Search for the cell housing the specified text and yield its (X, Y) center coordinate. 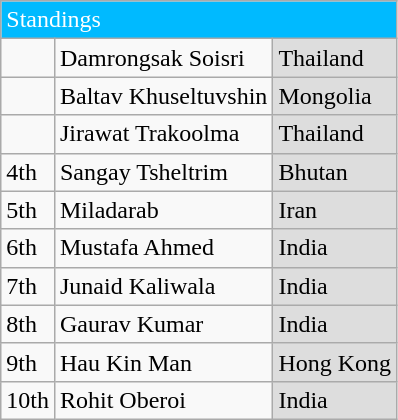
Rohit Oberoi (163, 400)
8th (28, 324)
Baltav Khuseltuvshin (163, 96)
Iran (335, 210)
4th (28, 172)
Sangay Tsheltrim (163, 172)
Gaurav Kumar (163, 324)
Hong Kong (335, 362)
6th (28, 248)
Jirawat Trakoolma (163, 134)
Junaid Kaliwala (163, 286)
7th (28, 286)
5th (28, 210)
Bhutan (335, 172)
Damrongsak Soisri (163, 58)
Standings (199, 20)
Hau Kin Man (163, 362)
9th (28, 362)
Miladarab (163, 210)
10th (28, 400)
Mustafa Ahmed (163, 248)
Mongolia (335, 96)
